Extract the [X, Y] coordinate from the center of the cell holding the provided text.  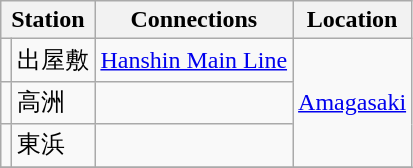
東浜 [54, 146]
Connections [194, 20]
Amagasaki [352, 103]
Station [48, 20]
Location [352, 20]
出屋敷 [54, 60]
Hanshin Main Line [194, 60]
高洲 [54, 102]
